Identify which cell holds the provided text, then report its [x, y] central coordinate. 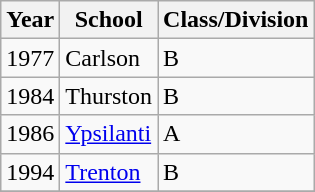
A [236, 134]
1994 [30, 172]
Ypsilanti [109, 134]
Carlson [109, 58]
Thurston [109, 96]
Trenton [109, 172]
Year [30, 20]
1986 [30, 134]
Class/Division [236, 20]
1977 [30, 58]
School [109, 20]
1984 [30, 96]
